Identify which cell holds the provided text, then report its (X, Y) central coordinate. 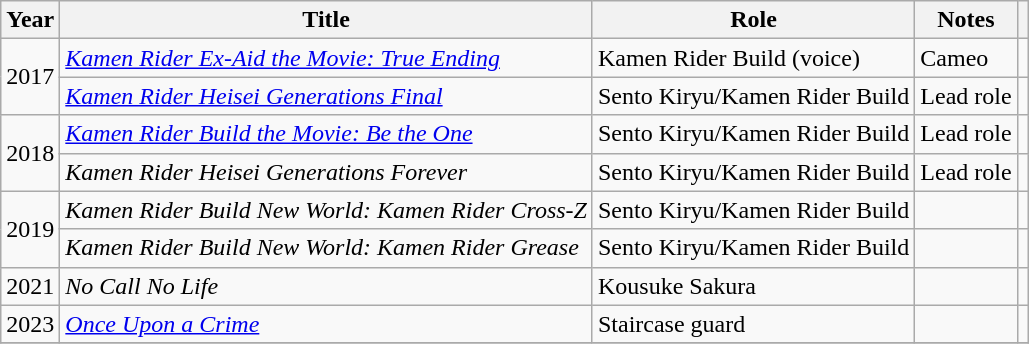
Cameo (966, 58)
No Call No Life (326, 286)
Kamen Rider Heisei Generations Forever (326, 172)
Kamen Rider Build the Movie: Be the One (326, 134)
Title (326, 20)
2023 (30, 324)
Year (30, 20)
Kousuke Sakura (753, 286)
2017 (30, 77)
2018 (30, 153)
2021 (30, 286)
Role (753, 20)
Kamen Rider Build New World: Kamen Rider Cross-Z (326, 210)
2019 (30, 229)
Kamen Rider Ex-Aid the Movie: True Ending (326, 58)
Kamen Rider Heisei Generations Final (326, 96)
Once Upon a Crime (326, 324)
Kamen Rider Build New World: Kamen Rider Grease (326, 248)
Staircase guard (753, 324)
Kamen Rider Build (voice) (753, 58)
Notes (966, 20)
